Find where the given text appears and provide that cell's center as (X, Y) coordinate. 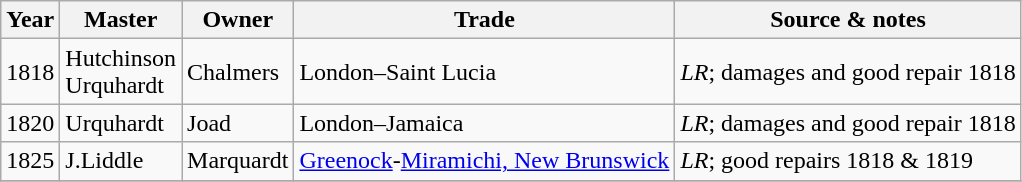
Source & notes (848, 20)
1820 (30, 123)
Urquhardt (121, 123)
1818 (30, 72)
Chalmers (238, 72)
J.Liddle (121, 161)
Trade (484, 20)
Joad (238, 123)
1825 (30, 161)
Owner (238, 20)
London–Saint Lucia (484, 72)
London–Jamaica (484, 123)
Master (121, 20)
Marquardt (238, 161)
LR; good repairs 1818 & 1819 (848, 161)
Greenock-Miramichi, New Brunswick (484, 161)
HutchinsonUrquhardt (121, 72)
Year (30, 20)
